Identify which cell holds the provided text, then report its [x, y] central coordinate. 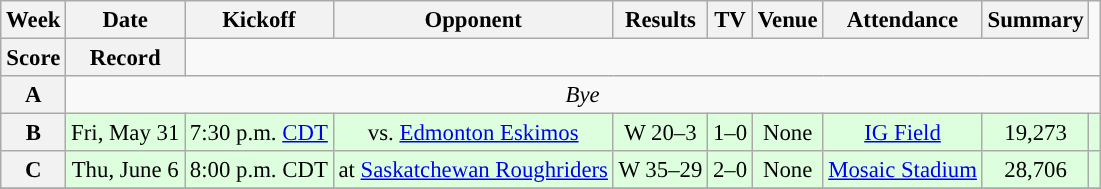
C [34, 170]
28,706 [1036, 170]
TV [730, 20]
1–0 [730, 133]
2–0 [730, 170]
Mosaic Stadium [902, 170]
vs. Edmonton Eskimos [473, 133]
19,273 [1036, 133]
at Saskatchewan Roughriders [473, 170]
Summary [1036, 20]
Venue [788, 20]
Opponent [473, 20]
Kickoff [260, 20]
Date [126, 20]
7:30 p.m. CDT [260, 133]
Bye [583, 95]
Thu, June 6 [126, 170]
Results [660, 20]
IG Field [902, 133]
W 35–29 [660, 170]
Fri, May 31 [126, 133]
Attendance [902, 20]
A [34, 95]
Record [126, 58]
W 20–3 [660, 133]
B [34, 133]
8:00 p.m. CDT [260, 170]
Score [34, 58]
Week [34, 20]
